Identify which cell holds the provided text, then report its [X, Y] central coordinate. 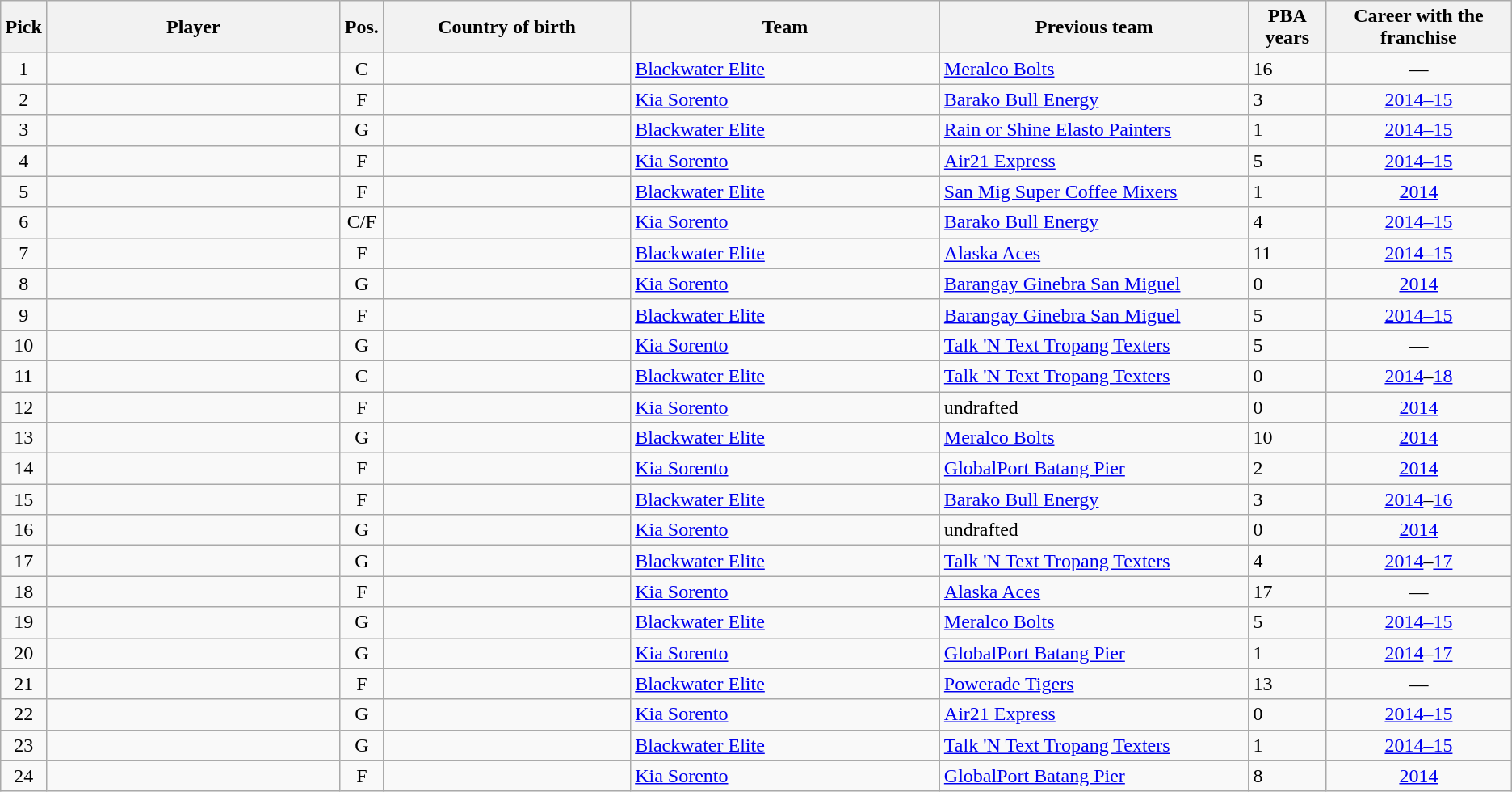
18 [24, 592]
2014–16 [1419, 499]
Rain or Shine Elasto Painters [1094, 130]
14 [24, 469]
15 [24, 499]
Country of birth [507, 27]
Career with the franchise [1419, 27]
San Mig Super Coffee Mixers [1094, 192]
6 [24, 222]
C/F [362, 222]
24 [24, 776]
Pick [24, 27]
19 [24, 622]
21 [24, 684]
7 [24, 253]
20 [24, 653]
2014–18 [1419, 376]
9 [24, 314]
Pos. [362, 27]
Player [194, 27]
PBA years [1287, 27]
22 [24, 714]
23 [24, 745]
12 [24, 407]
Team [785, 27]
Previous team [1094, 27]
Powerade Tigers [1094, 684]
